Locate the cell with the specified text and output its [x, y] center coordinate. 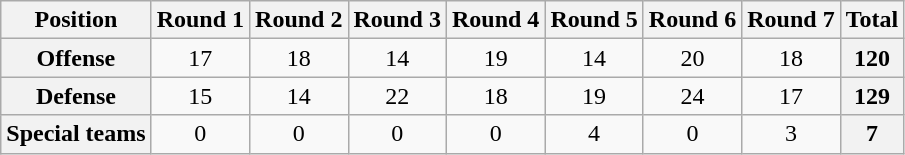
Round 2 [299, 20]
129 [872, 96]
Round 6 [692, 20]
Defense [76, 96]
3 [791, 134]
20 [692, 58]
120 [872, 58]
24 [692, 96]
7 [872, 134]
Special teams [76, 134]
Position [76, 20]
15 [200, 96]
22 [397, 96]
4 [594, 134]
Offense [76, 58]
Round 5 [594, 20]
Round 3 [397, 20]
Round 4 [495, 20]
Total [872, 20]
Round 7 [791, 20]
Round 1 [200, 20]
